Scan for the cell matching the given text and deliver its (x, y) coordinate at center. 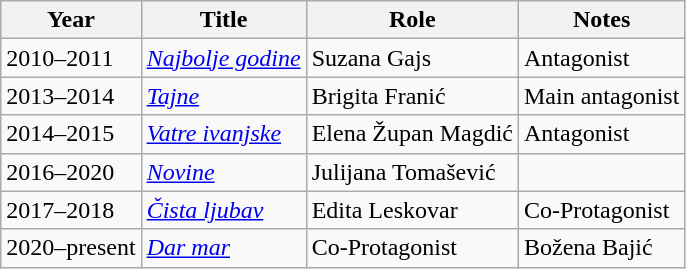
Main antagonist (601, 96)
Title (224, 20)
Čista ljubav (224, 210)
Dar mar (224, 248)
Year (71, 20)
Najbolje godine (224, 58)
2017–2018 (71, 210)
Suzana Gajs (412, 58)
2016–2020 (71, 172)
Julijana Tomašević (412, 172)
Edita Leskovar (412, 210)
Vatre ivanjske (224, 134)
2020–present (71, 248)
2013–2014 (71, 96)
2014–2015 (71, 134)
Tajne (224, 96)
Notes (601, 20)
Novine (224, 172)
Elena Župan Magdić (412, 134)
Božena Bajić (601, 248)
Brigita Franić (412, 96)
2010–2011 (71, 58)
Role (412, 20)
